Extract the [x, y] coordinate from the center of the cell holding the provided text.  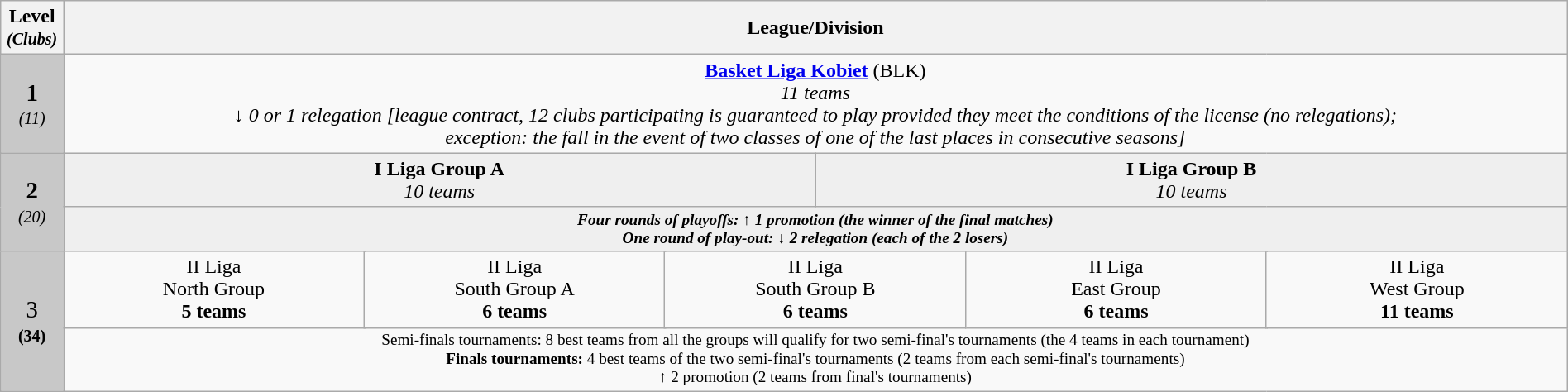
II LigaSouth Group B6 teams [815, 289]
II LigaWest Group11 teams [1417, 289]
I Liga Group A10 teams [440, 180]
II LigaSouth Group A6 teams [514, 289]
Four rounds of playoffs: ↑ 1 promotion (the winner of the final matches)One round of play-out: ↓ 2 relegation (each of the 2 losers) [815, 229]
1(11) [32, 104]
3(34) [32, 321]
2(20) [32, 202]
League/Division [815, 28]
Level(Clubs) [32, 28]
II LigaEast Group6 teams [1116, 289]
II LigaNorth Group5 teams [214, 289]
I Liga Group B10 teams [1191, 180]
